Return the [x, y] coordinate for the center point of the cell that contains the specified text.  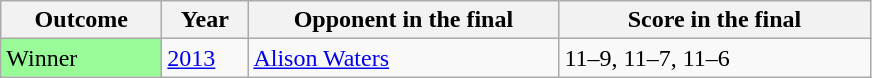
Outcome [82, 20]
Score in the final [714, 20]
Winner [82, 58]
Opponent in the final [404, 20]
2013 [205, 58]
Year [205, 20]
Alison Waters [404, 58]
11–9, 11–7, 11–6 [714, 58]
